Return [x, y] of the center of cell containing provided text 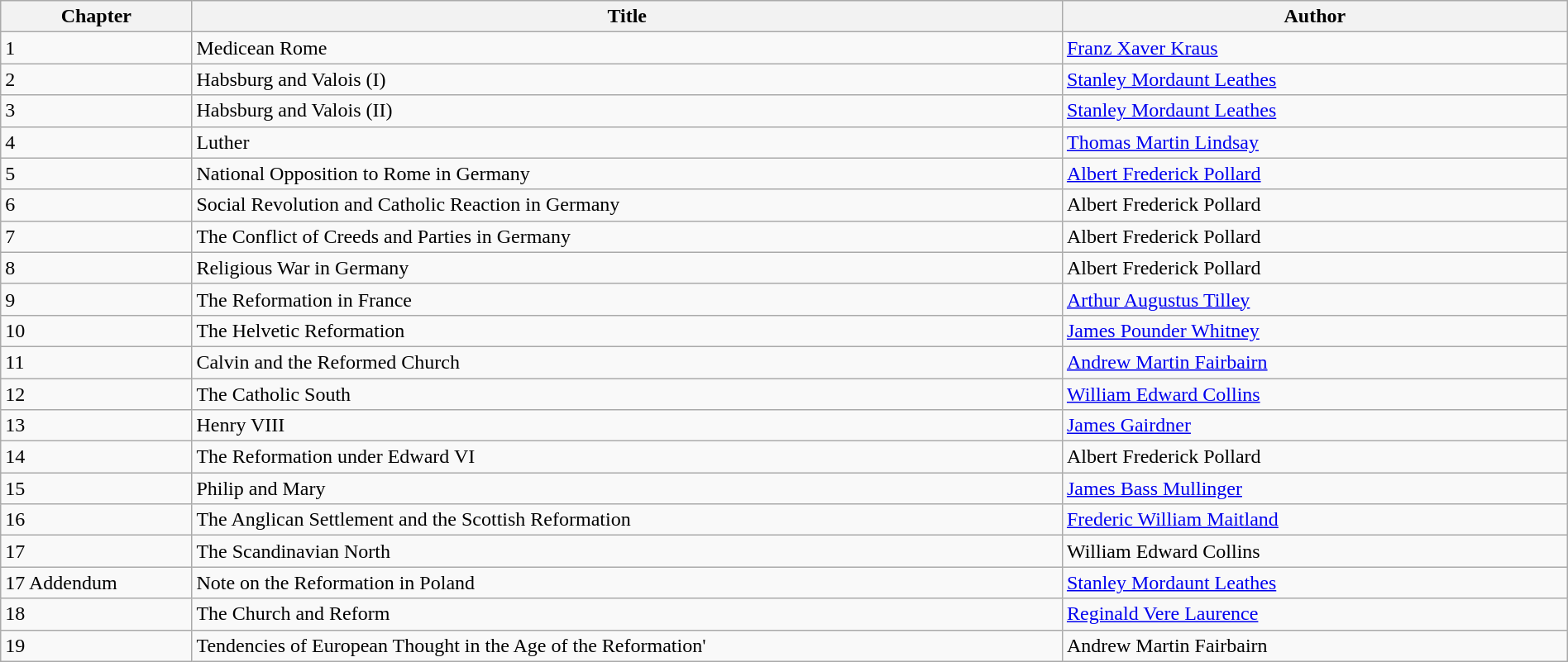
6 [96, 205]
Thomas Martin Lindsay [1315, 142]
12 [96, 394]
16 [96, 520]
The Conflict of Creeds and Parties in Germany [627, 236]
3 [96, 111]
Medicean Rome [627, 48]
Reginald Vere Laurence [1315, 614]
Tendencies of European Thought in the Age of the Reformation' [627, 645]
James Bass Mullinger [1315, 488]
Religious War in Germany [627, 268]
2 [96, 79]
The Reformation under Edward VI [627, 457]
18 [96, 614]
Social Revolution and Catholic Reaction in Germany [627, 205]
The Reformation in France [627, 299]
Author [1315, 17]
The Anglican Settlement and the Scottish Reformation [627, 520]
Habsburg and Valois (I) [627, 79]
17 Addendum [96, 583]
The Catholic South [627, 394]
Franz Xaver Kraus [1315, 48]
10 [96, 331]
The Scandinavian North [627, 551]
Calvin and the Reformed Church [627, 362]
Title [627, 17]
14 [96, 457]
11 [96, 362]
13 [96, 426]
Philip and Mary [627, 488]
Henry VIII [627, 426]
The Helvetic Reformation [627, 331]
Habsburg and Valois (II) [627, 111]
Arthur Augustus Tilley [1315, 299]
17 [96, 551]
National Opposition to Rome in Germany [627, 174]
Luther [627, 142]
4 [96, 142]
Note on the Reformation in Poland [627, 583]
19 [96, 645]
Chapter [96, 17]
James Gairdner [1315, 426]
15 [96, 488]
1 [96, 48]
James Pounder Whitney [1315, 331]
The Church and Reform [627, 614]
8 [96, 268]
5 [96, 174]
9 [96, 299]
7 [96, 236]
Frederic William Maitland [1315, 520]
